Capture the cell that displays the provided text and extract its (X, Y) central coordinate. 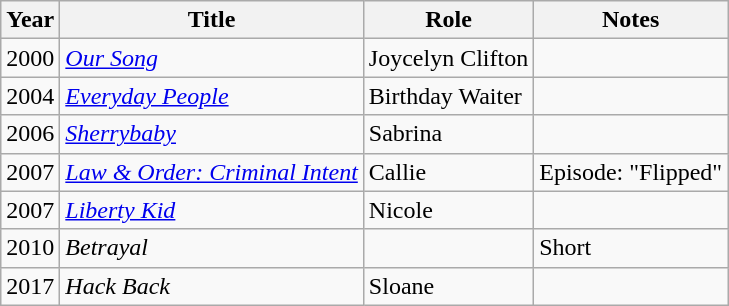
Episode: "Flipped" (631, 172)
Law & Order: Criminal Intent (212, 172)
Sloane (448, 286)
Sherrybaby (212, 134)
Our Song (212, 58)
Everyday People (212, 96)
2010 (30, 248)
Betrayal (212, 248)
Role (448, 20)
Birthday Waiter (448, 96)
Sabrina (448, 134)
2000 (30, 58)
Joycelyn Clifton (448, 58)
Short (631, 248)
Year (30, 20)
Notes (631, 20)
Liberty Kid (212, 210)
Callie (448, 172)
Title (212, 20)
2004 (30, 96)
Hack Back (212, 286)
2017 (30, 286)
Nicole (448, 210)
2006 (30, 134)
